Scan for the cell matching the given text and deliver its [X, Y] coordinate at center. 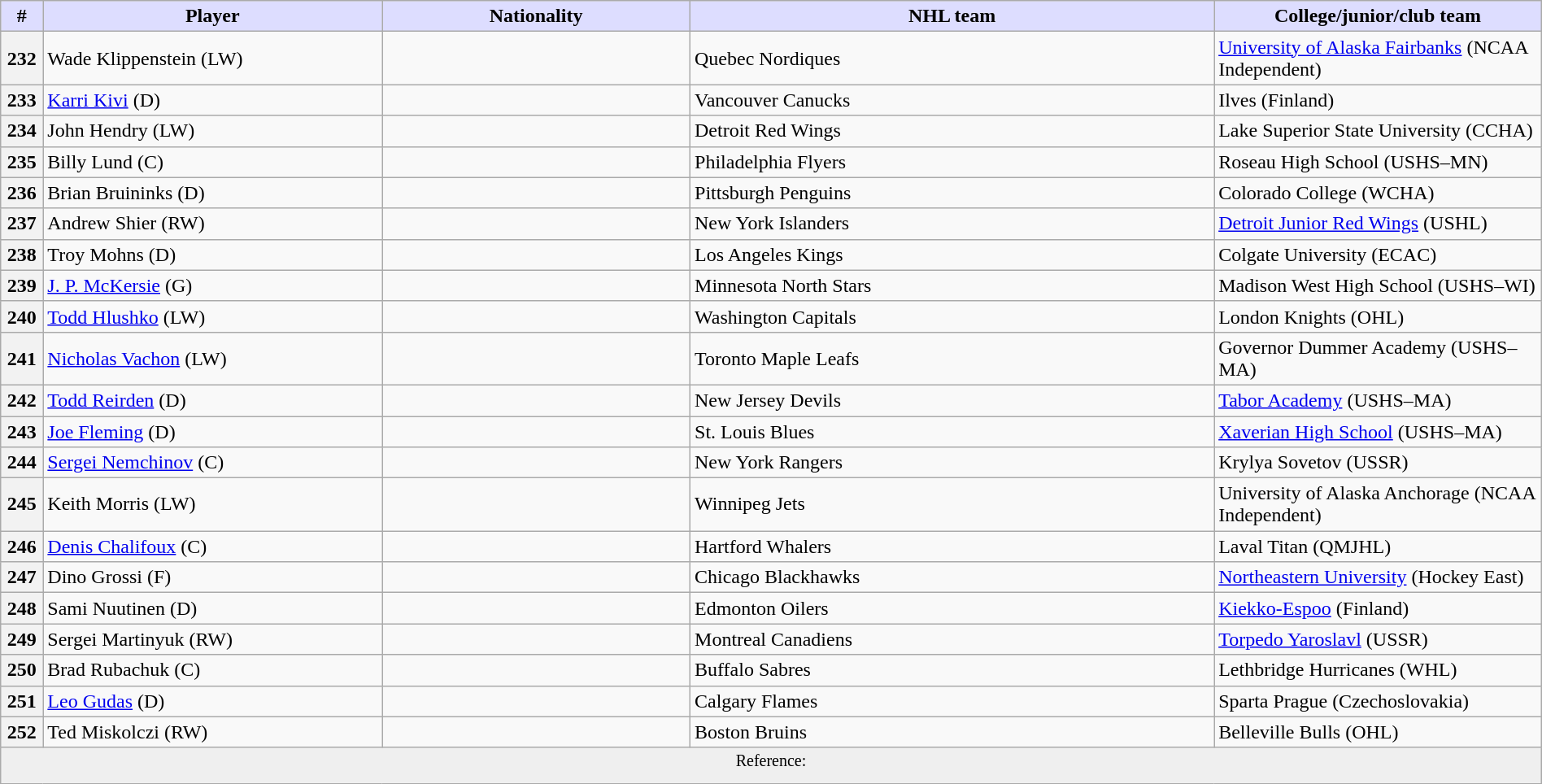
Lethbridge Hurricanes (WHL) [1378, 670]
Andrew Shier (RW) [213, 224]
245 [22, 504]
235 [22, 162]
Krylya Sovetov (USSR) [1378, 463]
Xaverian High School (USHS–MA) [1378, 432]
Troy Mohns (D) [213, 255]
Tabor Academy (USHS–MA) [1378, 400]
246 [22, 547]
St. Louis Blues [952, 432]
University of Alaska Fairbanks (NCAA Independent) [1378, 59]
250 [22, 670]
Colgate University (ECAC) [1378, 255]
243 [22, 432]
Sergei Nemchinov (C) [213, 463]
John Hendry (LW) [213, 131]
242 [22, 400]
Sami Nuutinen (D) [213, 608]
248 [22, 608]
Ilves (Finland) [1378, 100]
Denis Chalifoux (C) [213, 547]
New York Islanders [952, 224]
252 [22, 732]
Lake Superior State University (CCHA) [1378, 131]
236 [22, 193]
Colorado College (WCHA) [1378, 193]
Governor Dummer Academy (USHS–MA) [1378, 358]
J. P. McKersie (G) [213, 285]
Edmonton Oilers [952, 608]
Washington Capitals [952, 316]
239 [22, 285]
240 [22, 316]
Leo Gudas (D) [213, 701]
Toronto Maple Leafs [952, 358]
Ted Miskolczi (RW) [213, 732]
249 [22, 639]
Calgary Flames [952, 701]
233 [22, 100]
Todd Reirden (D) [213, 400]
Nicholas Vachon (LW) [213, 358]
Hartford Whalers [952, 547]
234 [22, 131]
Detroit Junior Red Wings (USHL) [1378, 224]
Brian Bruininks (D) [213, 193]
Reference: [771, 766]
Todd Hlushko (LW) [213, 316]
Kiekko-Espoo (Finland) [1378, 608]
Roseau High School (USHS–MN) [1378, 162]
Madison West High School (USHS–WI) [1378, 285]
Sergei Martinyuk (RW) [213, 639]
Brad Rubachuk (C) [213, 670]
New York Rangers [952, 463]
232 [22, 59]
Vancouver Canucks [952, 100]
College/junior/club team [1378, 16]
Montreal Canadiens [952, 639]
Pittsburgh Penguins [952, 193]
Northeastern University (Hockey East) [1378, 577]
London Knights (OHL) [1378, 316]
Philadelphia Flyers [952, 162]
238 [22, 255]
Nationality [537, 16]
237 [22, 224]
Belleville Bulls (OHL) [1378, 732]
Los Angeles Kings [952, 255]
# [22, 16]
Wade Klippenstein (LW) [213, 59]
University of Alaska Anchorage (NCAA Independent) [1378, 504]
Sparta Prague (Czechoslovakia) [1378, 701]
Buffalo Sabres [952, 670]
Keith Morris (LW) [213, 504]
Minnesota North Stars [952, 285]
247 [22, 577]
Dino Grossi (F) [213, 577]
New Jersey Devils [952, 400]
Boston Bruins [952, 732]
Player [213, 16]
Chicago Blackhawks [952, 577]
251 [22, 701]
Winnipeg Jets [952, 504]
241 [22, 358]
Detroit Red Wings [952, 131]
Billy Lund (C) [213, 162]
Quebec Nordiques [952, 59]
Torpedo Yaroslavl (USSR) [1378, 639]
244 [22, 463]
Karri Kivi (D) [213, 100]
Laval Titan (QMJHL) [1378, 547]
Joe Fleming (D) [213, 432]
NHL team [952, 16]
